Pinpoint the cell where the given text exists, returning its (x, y) midpoint coordinate. 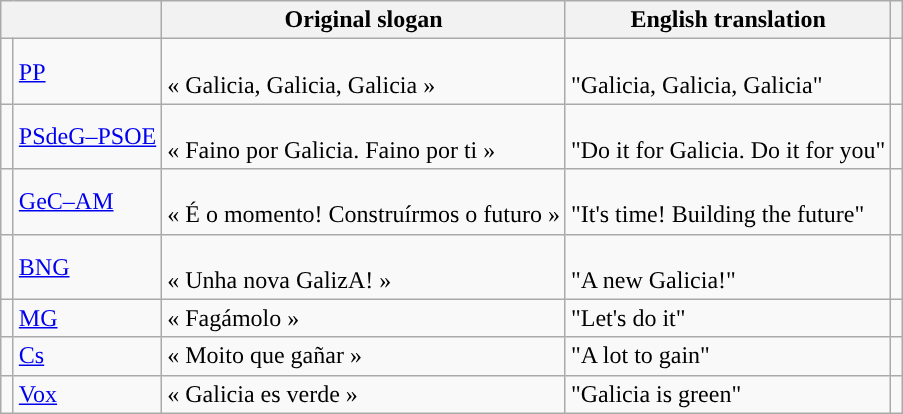
GeC–AM (87, 202)
« Fagámolo » (364, 318)
« Galicia, Galicia, Galicia » (364, 72)
"Do it for Galicia. Do it for you" (728, 136)
English translation (728, 20)
Original slogan (364, 20)
Vox (87, 394)
Cs (87, 356)
"Galicia is green" (728, 394)
PP (87, 72)
"Let's do it" (728, 318)
"A lot to gain" (728, 356)
"It's time! Building the future" (728, 202)
« Unha nova GalizA! » (364, 266)
PSdeG–PSOE (87, 136)
BNG (87, 266)
« Moito que gañar » (364, 356)
« Galicia es verde » (364, 394)
"Galicia, Galicia, Galicia" (728, 72)
MG (87, 318)
"A new Galicia!" (728, 266)
« É o momento! Construírmos o futuro » (364, 202)
« Faino por Galicia. Faino por ti » (364, 136)
